From the cell containing the given text, extract its center point as [x, y] coordinate. 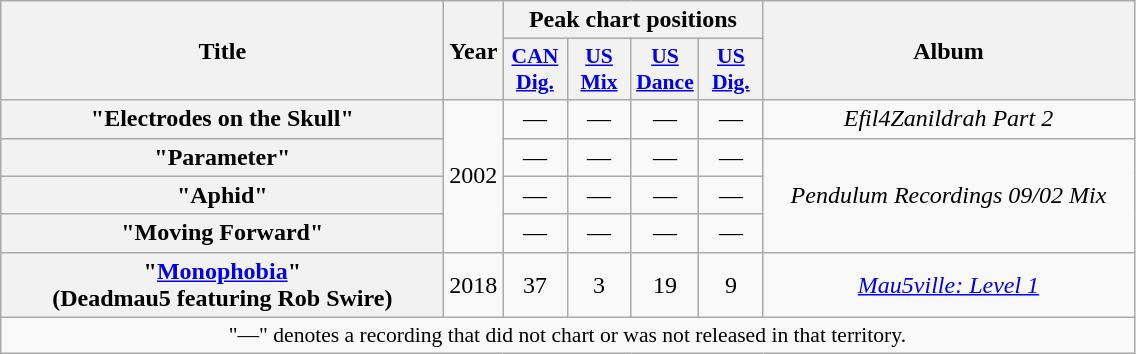
USMix [599, 70]
9 [731, 284]
Peak chart positions [633, 20]
37 [535, 284]
"Parameter" [222, 157]
Title [222, 50]
"Aphid" [222, 195]
19 [665, 284]
2018 [474, 284]
CANDig. [535, 70]
Year [474, 50]
USDig. [731, 70]
"Electrodes on the Skull" [222, 119]
Mau5ville: Level 1 [948, 284]
"Monophobia" (Deadmau5 featuring Rob Swire) [222, 284]
"—" denotes a recording that did not chart or was not released in that territory. [568, 335]
Pendulum Recordings 09/02 Mix [948, 195]
USDance [665, 70]
"Moving Forward" [222, 233]
Efil4Zanildrah Part 2 [948, 119]
3 [599, 284]
2002 [474, 176]
Album [948, 50]
